Detect which cell encompasses the target text, then output its (X, Y) center coordinate. 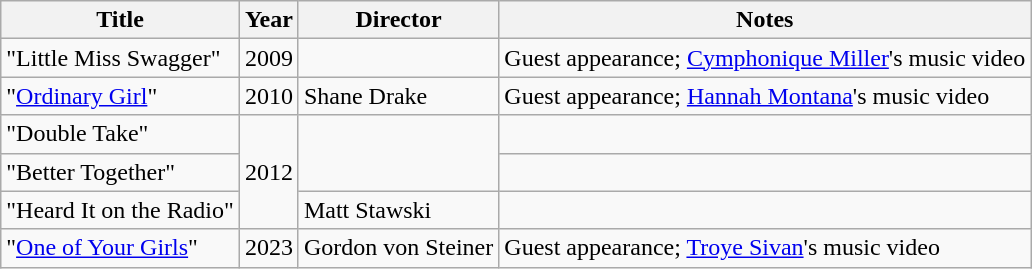
Guest appearance; Troye Sivan's music video (765, 248)
Year (268, 20)
Notes (765, 20)
Shane Drake (398, 96)
"One of Your Girls" (120, 248)
Matt Stawski (398, 210)
"Little Miss Swagger" (120, 58)
2009 (268, 58)
Director (398, 20)
Guest appearance; Cymphonique Miller's music video (765, 58)
Gordon von Steiner (398, 248)
"Double Take" (120, 134)
"Better Together" (120, 172)
"Heard It on the Radio" (120, 210)
Title (120, 20)
2012 (268, 172)
2023 (268, 248)
"Ordinary Girl" (120, 96)
Guest appearance; Hannah Montana's music video (765, 96)
2010 (268, 96)
